Extract the [x, y] coordinate from the center of the cell holding the provided text.  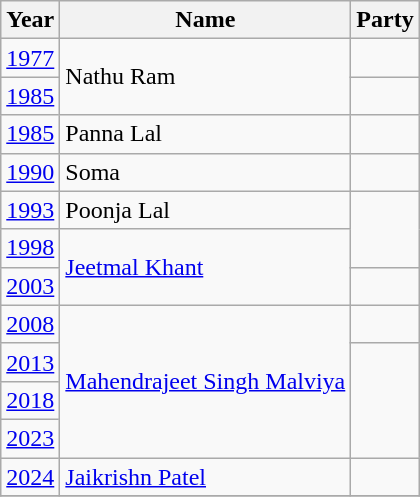
1990 [30, 172]
2003 [30, 286]
2013 [30, 362]
2008 [30, 324]
Name [206, 20]
2018 [30, 400]
Jeetmal Khant [206, 267]
1977 [30, 58]
1993 [30, 210]
1998 [30, 248]
Nathu Ram [206, 77]
Mahendrajeet Singh Malviya [206, 381]
Year [30, 20]
2023 [30, 438]
Soma [206, 172]
Jaikrishn Patel [206, 477]
Poonja Lal [206, 210]
2024 [30, 477]
Panna Lal [206, 134]
Party [385, 20]
